Extract the [x, y] coordinate from the center of the cell holding the provided text.  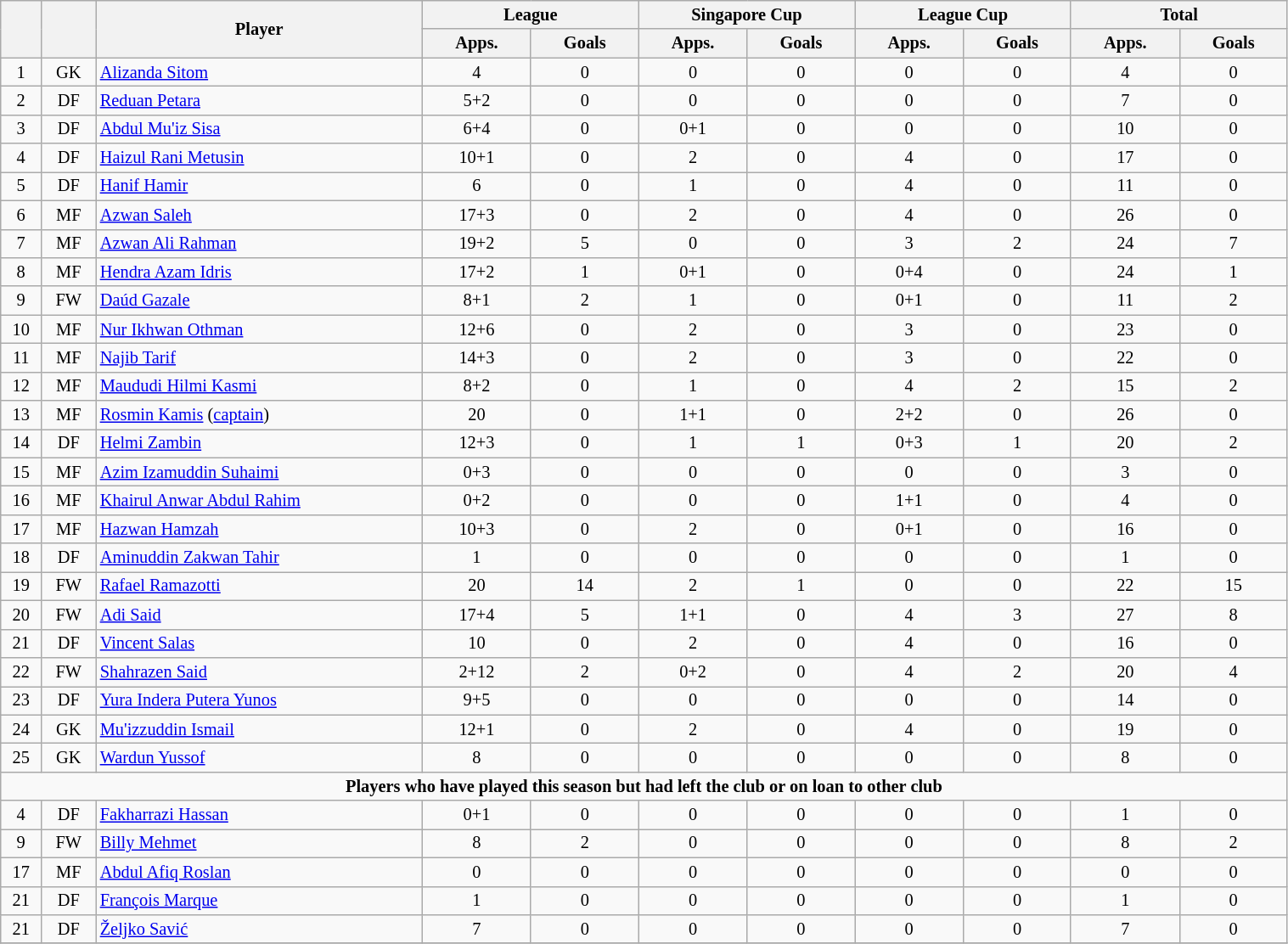
Hanif Hamir [260, 186]
0+4 [909, 272]
27 [1125, 615]
12+1 [476, 729]
8+2 [476, 386]
Aminuddin Zakwan Tahir [260, 558]
10+1 [476, 158]
Daúd Gazale [260, 301]
8+1 [476, 301]
Rosmin Kamis (captain) [260, 415]
Helmi Zambin [260, 443]
Azwan Ali Rahman [260, 244]
League Cup [963, 14]
Abdul Mu'iz Sisa [260, 129]
17+3 [476, 215]
9+5 [476, 700]
Total [1178, 14]
Najib Tarif [260, 357]
Shahrazen Said [260, 671]
Players who have played this season but had left the club or on loan to other club [644, 786]
Željko Savić [260, 929]
Hazwan Hamzah [260, 529]
Yura Indera Putera Yunos [260, 700]
Player [260, 29]
Haizul Rani Metusin [260, 158]
18 [21, 558]
Hendra Azam Idris [260, 272]
Vincent Salas [260, 643]
Singapore Cup [747, 14]
17+2 [476, 272]
10+3 [476, 529]
17+4 [476, 615]
Mu'izzuddin Ismail [260, 729]
2+12 [476, 671]
Maududi Hilmi Kasmi [260, 386]
5+2 [476, 100]
Abdul Afiq Roslan [260, 872]
Wardun Yussof [260, 757]
13 [21, 415]
12 [21, 386]
Khairul Anwar Abdul Rahim [260, 500]
12+3 [476, 443]
25 [21, 757]
Azim Izamuddin Suhaimi [260, 472]
2+2 [909, 415]
12+6 [476, 329]
Billy Mehmet [260, 843]
League [530, 14]
Azwan Saleh [260, 215]
14+3 [476, 357]
Alizanda Sitom [260, 72]
Reduan Petara [260, 100]
6+4 [476, 129]
Fakharrazi Hassan [260, 815]
Rafael Ramazotti [260, 586]
Adi Said [260, 615]
Nur Ikhwan Othman [260, 329]
19+2 [476, 244]
François Marque [260, 901]
